From the cell containing the given text, extract its center point as (x, y) coordinate. 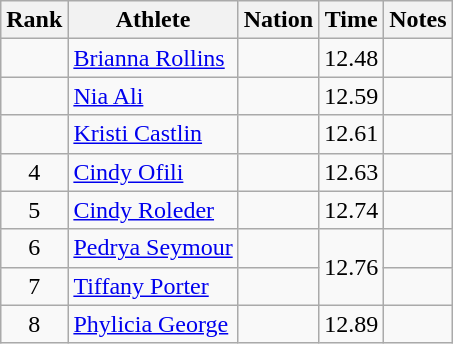
12.76 (352, 267)
Athlete (153, 20)
12.48 (352, 58)
12.89 (352, 324)
12.63 (352, 172)
12.59 (352, 96)
8 (34, 324)
Notes (418, 20)
7 (34, 286)
Time (352, 20)
12.61 (352, 134)
6 (34, 248)
Phylicia George (153, 324)
Nia Ali (153, 96)
4 (34, 172)
Cindy Ofili (153, 172)
12.74 (352, 210)
Pedrya Seymour (153, 248)
Tiffany Porter (153, 286)
Kristi Castlin (153, 134)
Brianna Rollins (153, 58)
Nation (278, 20)
5 (34, 210)
Cindy Roleder (153, 210)
Rank (34, 20)
